Capture the cell that displays the provided text and extract its (x, y) central coordinate. 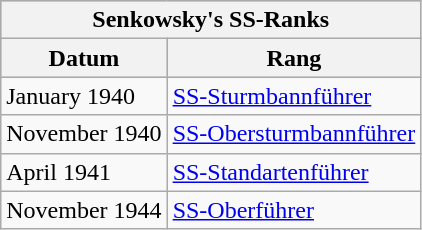
Senkowsky's SS-Ranks (211, 20)
November 1940 (84, 134)
November 1944 (84, 210)
January 1940 (84, 96)
April 1941 (84, 172)
SS-Obersturmbannführer (294, 134)
Rang (294, 58)
SS-Oberführer (294, 210)
Datum (84, 58)
SS-Sturmbannführer (294, 96)
SS-Standartenführer (294, 172)
